For the text-containing cell, return its midpoint in [X, Y] coordinate format. 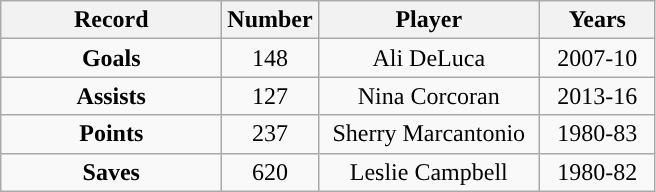
Record [112, 20]
Years [597, 20]
Sherry Marcantonio [428, 134]
Nina Corcoran [428, 96]
Saves [112, 172]
237 [270, 134]
Ali DeLuca [428, 58]
Number [270, 20]
Player [428, 20]
2007-10 [597, 58]
148 [270, 58]
Points [112, 134]
1980-83 [597, 134]
1980-82 [597, 172]
620 [270, 172]
127 [270, 96]
2013-16 [597, 96]
Assists [112, 96]
Goals [112, 58]
Leslie Campbell [428, 172]
